Scan for the cell matching the given text and deliver its [x, y] coordinate at center. 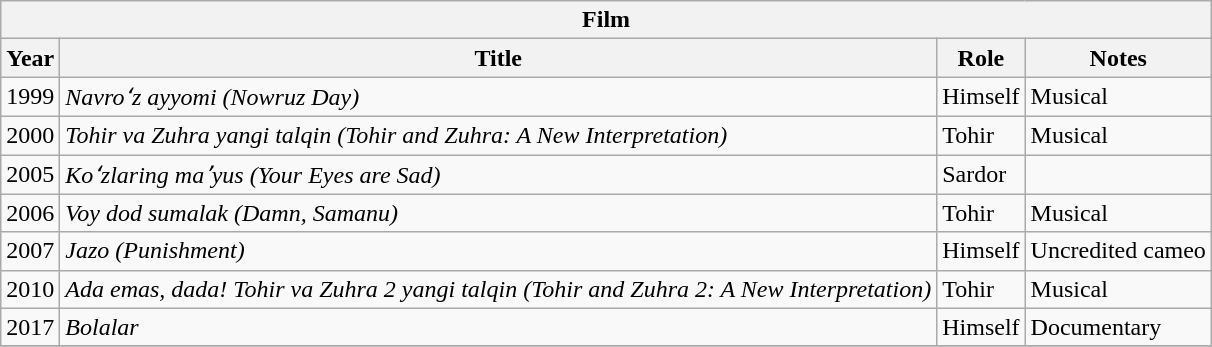
Notes [1118, 58]
Navroʻz ayyomi (Nowruz Day) [498, 97]
Uncredited cameo [1118, 251]
2006 [30, 213]
1999 [30, 97]
Documentary [1118, 327]
Ada emas, dada! Tohir va Zuhra 2 yangi talqin (Tohir and Zuhra 2: A New Interpretation) [498, 289]
Year [30, 58]
Sardor [981, 174]
Film [606, 20]
2005 [30, 174]
Voy dod sumalak (Damn, Samanu) [498, 213]
2017 [30, 327]
Title [498, 58]
Role [981, 58]
Jazo (Punishment) [498, 251]
2000 [30, 135]
Koʻzlaring maʼyus (Your Eyes are Sad) [498, 174]
Tohir va Zuhra yangi talqin (Tohir and Zuhra: A New Interpretation) [498, 135]
2010 [30, 289]
Bolalar [498, 327]
2007 [30, 251]
